Return the (x, y) coordinate for the center point of the cell that contains the specified text.  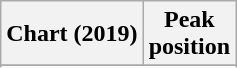
Peak position (189, 34)
Chart (2019) (72, 34)
